Search for the cell housing the specified text and yield its [X, Y] center coordinate. 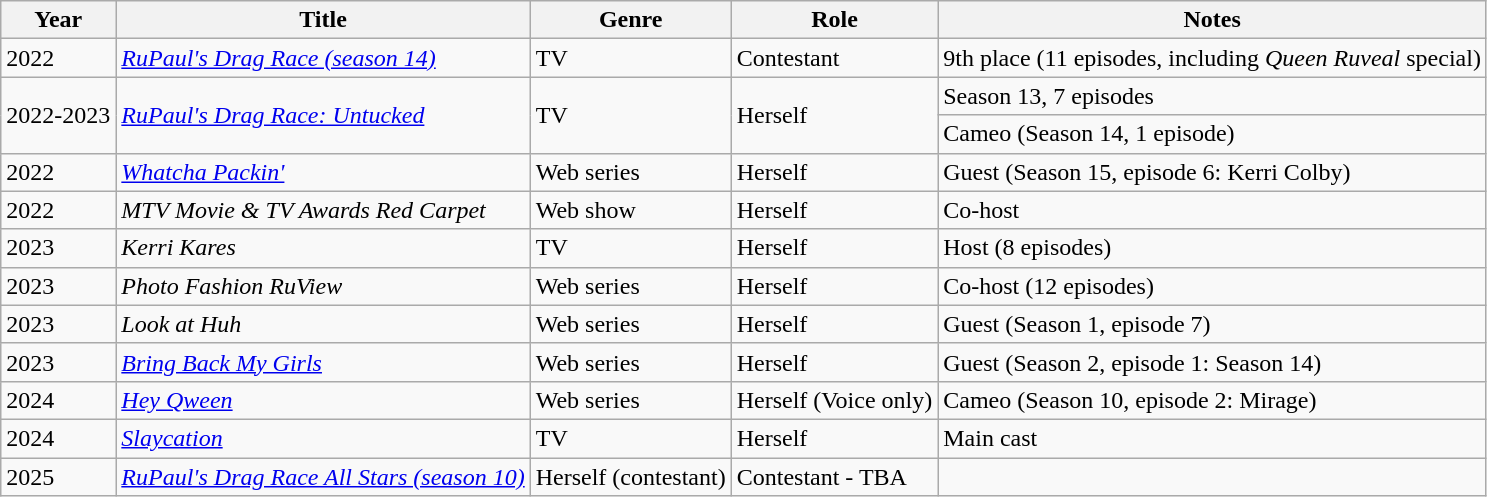
Look at Huh [323, 324]
Slaycation [323, 438]
Cameo (Season 14, 1 episode) [1212, 134]
Bring Back My Girls [323, 362]
Guest (Season 2, episode 1: Season 14) [1212, 362]
2022-2023 [58, 115]
Main cast [1212, 438]
Title [323, 20]
Co-host (12 episodes) [1212, 286]
Web show [630, 210]
Hey Qween [323, 400]
Cameo (Season 10, episode 2: Mirage) [1212, 400]
Co-host [1212, 210]
Kerri Kares [323, 248]
Contestant [834, 58]
Genre [630, 20]
Photo Fashion RuView [323, 286]
Whatcha Packin' [323, 172]
Year [58, 20]
Host (8 episodes) [1212, 248]
Herself (Voice only) [834, 400]
RuPaul's Drag Race: Untucked [323, 115]
Guest (Season 1, episode 7) [1212, 324]
MTV Movie & TV Awards Red Carpet [323, 210]
9th place (11 episodes, including Queen Ruveal special) [1212, 58]
Role [834, 20]
RuPaul's Drag Race (season 14) [323, 58]
Contestant - TBA [834, 477]
2025 [58, 477]
Guest (Season 15, episode 6: Kerri Colby) [1212, 172]
Season 13, 7 episodes [1212, 96]
Notes [1212, 20]
RuPaul's Drag Race All Stars (season 10) [323, 477]
Herself (contestant) [630, 477]
